Return the [x, y] coordinate for the center point of the cell that contains the specified text.  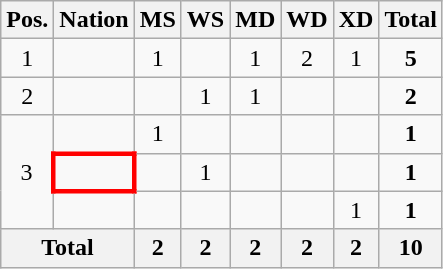
MD [256, 20]
XD [356, 20]
WS [205, 20]
WD [307, 20]
MS [158, 20]
3 [28, 172]
Pos. [28, 20]
10 [411, 248]
5 [411, 58]
Nation [94, 20]
